Extract the [x, y] coordinate from the center of the cell holding the provided text.  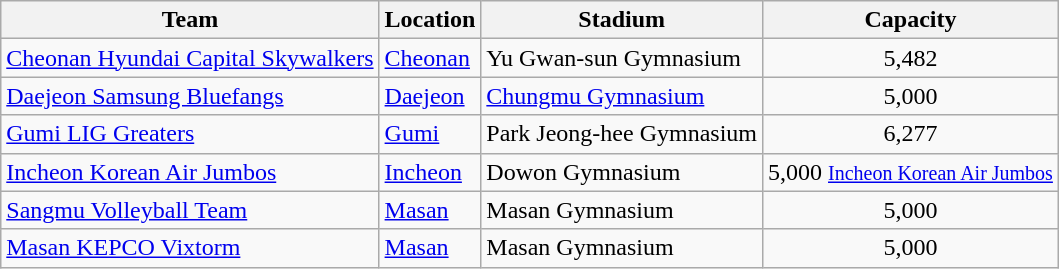
5,000 Incheon Korean Air Jumbos [910, 172]
Cheonan Hyundai Capital Skywalkers [190, 58]
Cheonan [430, 58]
Gumi [430, 134]
Sangmu Volleyball Team [190, 210]
Incheon [430, 172]
Team [190, 20]
Location [430, 20]
Daejeon Samsung Bluefangs [190, 96]
Incheon Korean Air Jumbos [190, 172]
5,482 [910, 58]
6,277 [910, 134]
Park Jeong-hee Gymnasium [622, 134]
Masan KEPCO Vixtorm [190, 248]
Gumi LIG Greaters [190, 134]
Stadium [622, 20]
Daejeon [430, 96]
Capacity [910, 20]
Chungmu Gymnasium [622, 96]
Yu Gwan-sun Gymnasium [622, 58]
Dowon Gymnasium [622, 172]
